Output the [x, y] coordinate of the center of the cell containing the given text.  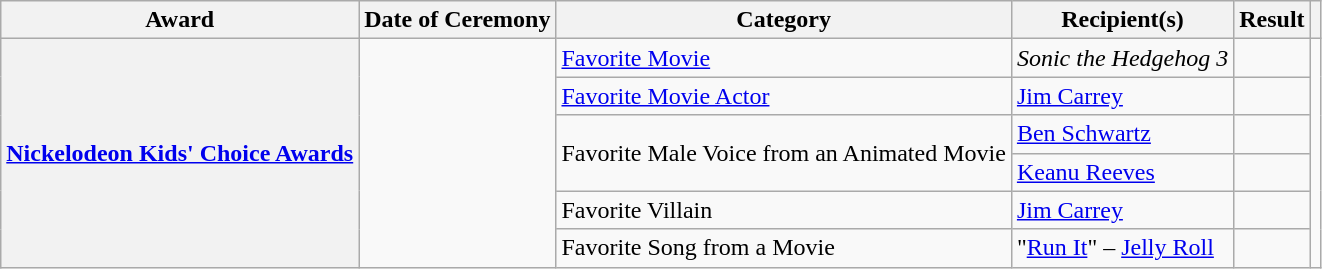
Keanu Reeves [1122, 172]
Recipient(s) [1122, 20]
Award [180, 20]
Date of Ceremony [458, 20]
Result [1272, 20]
Ben Schwartz [1122, 134]
"Run It" – Jelly Roll [1122, 248]
Favorite Song from a Movie [784, 248]
Favorite Male Voice from an Animated Movie [784, 153]
Favorite Movie Actor [784, 96]
Category [784, 20]
Favorite Villain [784, 210]
Nickelodeon Kids' Choice Awards [180, 153]
Sonic the Hedgehog 3 [1122, 58]
Favorite Movie [784, 58]
